For the text-containing cell, return its midpoint in [X, Y] coordinate format. 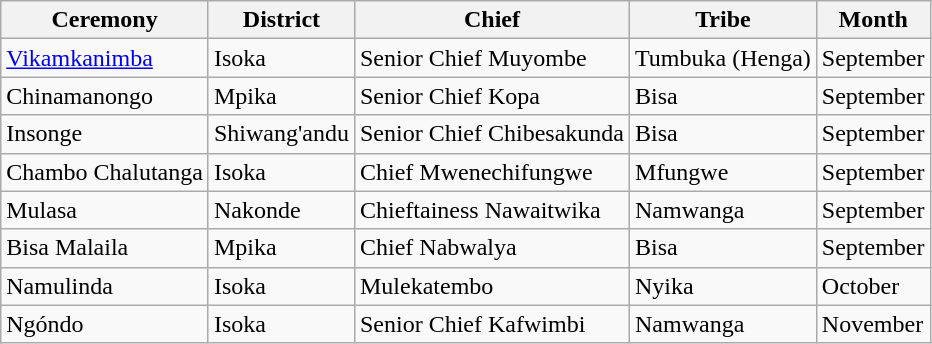
Chieftainess Nawaitwika [492, 210]
Tribe [724, 20]
Tumbuka (Henga) [724, 58]
Senior Chief Muyombe [492, 58]
Namulinda [105, 286]
Chief Nabwalya [492, 248]
Chief Mwenechifungwe [492, 172]
Shiwang'andu [281, 134]
Mulekatembo [492, 286]
Chinamanongo [105, 96]
November [873, 324]
Month [873, 20]
Nyika [724, 286]
Senior Chief Kopa [492, 96]
Ngóndo [105, 324]
District [281, 20]
Senior Chief Chibesakunda [492, 134]
Bisa Malaila [105, 248]
Senior Chief Kafwimbi [492, 324]
Nakonde [281, 210]
October [873, 286]
Insonge [105, 134]
Vikamkanimba [105, 58]
Chief [492, 20]
Mulasa [105, 210]
Ceremony [105, 20]
Chambo Chalutanga [105, 172]
Mfungwe [724, 172]
